Scan for the cell matching the given text and deliver its (x, y) coordinate at center. 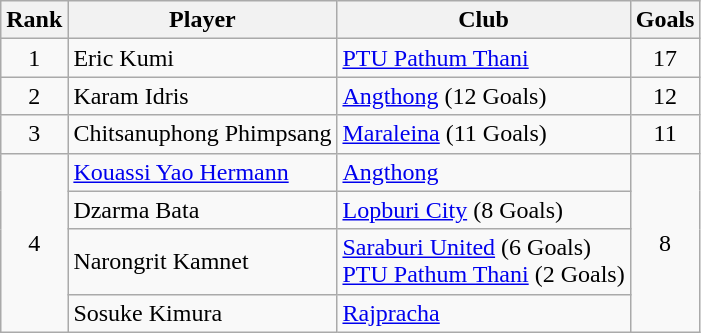
Kouassi Yao Hermann (202, 172)
Sosuke Kimura (202, 313)
17 (665, 58)
4 (34, 242)
Angthong (484, 172)
Angthong (12 Goals) (484, 96)
Maraleina (11 Goals) (484, 134)
Eric Kumi (202, 58)
Karam Idris (202, 96)
PTU Pathum Thani (484, 58)
Narongrit Kamnet (202, 262)
11 (665, 134)
8 (665, 242)
Goals (665, 20)
Player (202, 20)
2 (34, 96)
1 (34, 58)
Rank (34, 20)
Saraburi United (6 Goals)PTU Pathum Thani (2 Goals) (484, 262)
Rajpracha (484, 313)
12 (665, 96)
Lopburi City (8 Goals) (484, 210)
Chitsanuphong Phimpsang (202, 134)
3 (34, 134)
Club (484, 20)
Dzarma Bata (202, 210)
